Determine the [X, Y] coordinate at the center of the cell enclosing the given text.  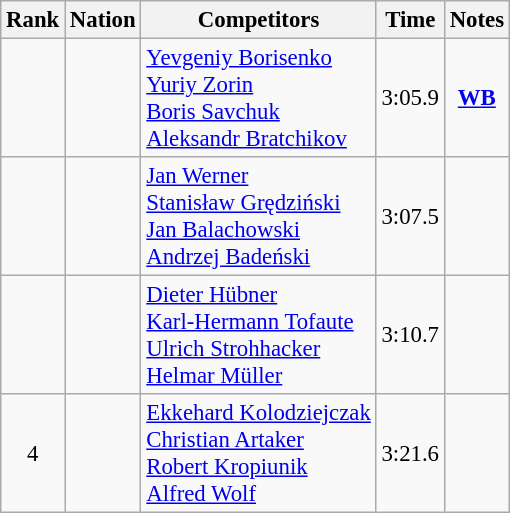
Time [410, 20]
3:07.5 [410, 216]
3:21.6 [410, 454]
4 [33, 454]
Competitors [258, 20]
Nation [103, 20]
Notes [476, 20]
3:10.7 [410, 336]
Jan WernerStanisław GrędzińskiJan BalachowskiAndrzej Badeński [258, 216]
3:05.9 [410, 98]
Rank [33, 20]
WB [476, 98]
Ekkehard KolodziejczakChristian ArtakerRobert KropiunikAlfred Wolf [258, 454]
Yevgeniy BorisenkoYuriy ZorinBoris SavchukAleksandr Bratchikov [258, 98]
Dieter HübnerKarl-Hermann TofauteUlrich StrohhackerHelmar Müller [258, 336]
